From the cell containing the given text, extract its center point as (X, Y) coordinate. 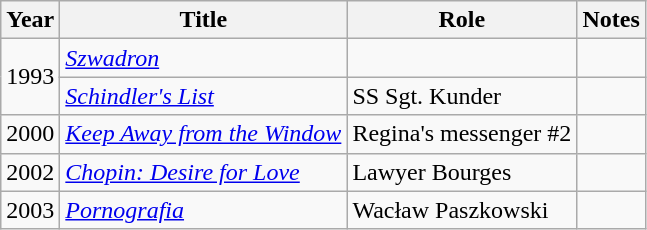
Szwadron (204, 58)
Keep Away from the Window (204, 134)
Regina's messenger #2 (462, 134)
SS Sgt. Kunder (462, 96)
Year (30, 20)
1993 (30, 77)
Schindler's List (204, 96)
Chopin: Desire for Love (204, 172)
2002 (30, 172)
Role (462, 20)
Wacław Paszkowski (462, 210)
Title (204, 20)
2000 (30, 134)
Pornografia (204, 210)
Lawyer Bourges (462, 172)
Notes (611, 20)
2003 (30, 210)
